Capture the cell that displays the provided text and extract its (x, y) central coordinate. 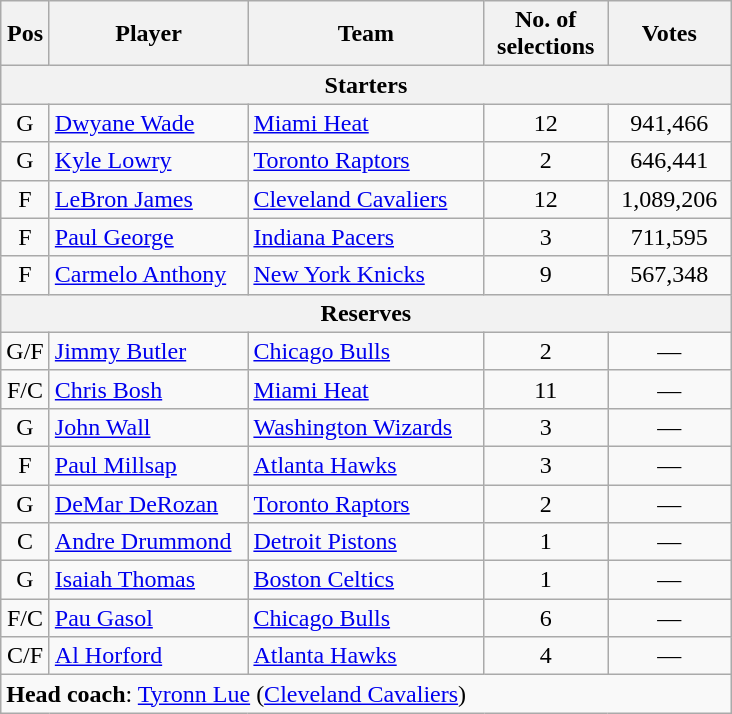
Jimmy Butler (148, 351)
Washington Wizards (366, 427)
Head coach: Tyronn Lue (Cleveland Cavaliers) (366, 694)
Pau Gasol (148, 618)
646,441 (670, 161)
Boston Celtics (366, 580)
Paul George (148, 237)
9 (546, 275)
6 (546, 618)
Indiana Pacers (366, 237)
Starters (366, 85)
Kyle Lowry (148, 161)
Carmelo Anthony (148, 275)
John Wall (148, 427)
No. of selections (546, 34)
1,089,206 (670, 199)
Reserves (366, 313)
Detroit Pistons (366, 542)
C/F (26, 656)
Paul Millsap (148, 465)
Votes (670, 34)
Pos (26, 34)
New York Knicks (366, 275)
Andre Drummond (148, 542)
C (26, 542)
Dwyane Wade (148, 123)
Player (148, 34)
567,348 (670, 275)
Team (366, 34)
Cleveland Cavaliers (366, 199)
941,466 (670, 123)
Al Horford (148, 656)
DeMar DeRozan (148, 503)
LeBron James (148, 199)
Chris Bosh (148, 389)
711,595 (670, 237)
11 (546, 389)
G/F (26, 351)
4 (546, 656)
Isaiah Thomas (148, 580)
